Scan for the cell matching the given text and deliver its [X, Y] coordinate at center. 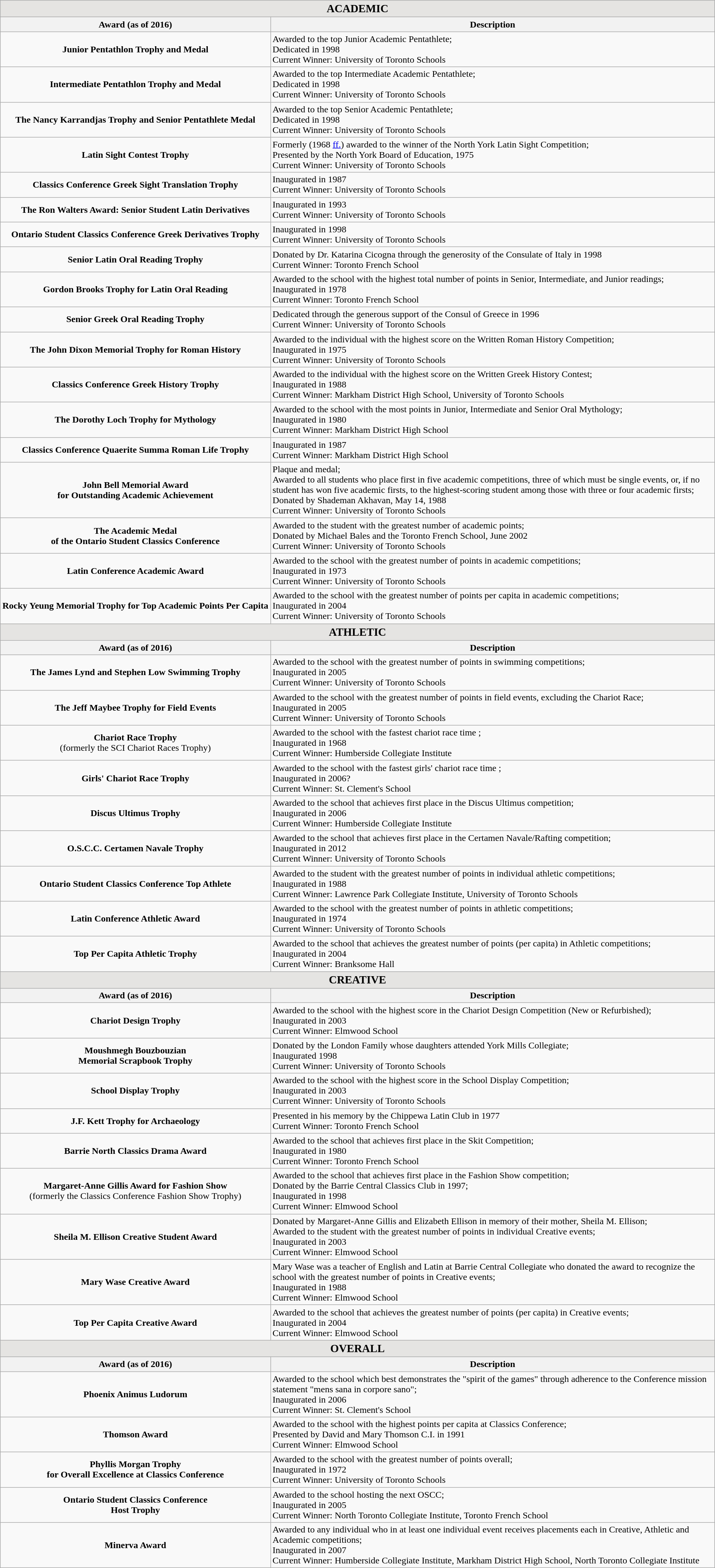
Top Per Capita Athletic Trophy [135, 954]
Thomson Award [135, 1435]
Awarded to the top Intermediate Academic Pentathlete;Dedicated in 1998Current Winner: University of Toronto Schools [493, 84]
Ontario Student Classics Conference Top Athlete [135, 883]
Dedicated through the generous support of the Consul of Greece in 1996Current Winner: University of Toronto Schools [493, 319]
Awarded to the top Senior Academic Pentathlete;Dedicated in 1998Current Winner: University of Toronto Schools [493, 120]
Latin Conference Academic Award [135, 571]
Inaugurated in 1987Current Winner: Markham District High School [493, 450]
Awarded to the top Junior Academic Pentathlete;Dedicated in 1998Current Winner: University of Toronto Schools [493, 49]
Awarded to the school with the fastest girls' chariot race time ;Inaugurated in 2006?Current Winner: St. Clement's School [493, 778]
Awarded to the school with the highest score in the Chariot Design Competition (New or Refurbished);Inaugurated in 2003Current Winner: Elmwood School [493, 1020]
Phyllis Morgan Trophyfor Overall Excellence at Classics Conference [135, 1470]
Senior Greek Oral Reading Trophy [135, 319]
Donated by the London Family whose daughters attended York Mills Collegiate;Inaugurated 1998Current Winner: University of Toronto Schools [493, 1056]
Phoenix Animus Ludorum [135, 1395]
Latin Conference Athletic Award [135, 919]
Awarded to the school with the greatest number of points in academic competitions;Inaugurated in 1973Current Winner: University of Toronto Schools [493, 571]
Awarded to the school with the fastest chariot race time ;Inaugurated in 1968Current Winner: Humberside Collegiate Institute [493, 743]
ACADEMIC [357, 9]
Awarded to the school that achieves first place in the Discus Ultimus competition;Inaugurated in 2006Current Winner: Humberside Collegiate Institute [493, 813]
O.S.C.C. Certamen Navale Trophy [135, 848]
The James Lynd and Stephen Low Swimming Trophy [135, 672]
Ontario Student Classics Conference Greek Derivatives Trophy [135, 235]
Inaugurated in 1993Current Winner: University of Toronto Schools [493, 209]
The Ron Walters Award: Senior Student Latin Derivatives [135, 209]
Minerva Award [135, 1545]
Awarded to the school with the highest score in the School Display Competition;Inaugurated in 2003Current Winner: University of Toronto Schools [493, 1091]
CREATIVE [357, 980]
Senior Latin Oral Reading Trophy [135, 259]
Inaugurated in 1998Current Winner: University of Toronto Schools [493, 235]
Awarded to the school hosting the next OSCC;Inaugurated in 2005Current Winner: North Toronto Collegiate Institute, Toronto French School [493, 1505]
Ontario Student Classics ConferenceHost Trophy [135, 1505]
Discus Ultimus Trophy [135, 813]
Classics Conference Quaerite Summa Roman Life Trophy [135, 450]
Moushmegh BouzbouzianMemorial Scrapbook Trophy [135, 1056]
Inaugurated in 1987Current Winner: University of Toronto Schools [493, 185]
Barrie North Classics Drama Award [135, 1151]
The Academic Medalof the Ontario Student Classics Conference [135, 536]
J.F. Kett Trophy for Archaeology [135, 1121]
Awarded to the school with the greatest number of points in athletic competitions;Inaugurated in 1974Current Winner: University of Toronto Schools [493, 919]
Mary Wase Creative Award [135, 1282]
Chariot Race Trophy(formerly the SCI Chariot Races Trophy) [135, 743]
Donated by Dr. Katarina Cicogna through the generosity of the Consulate of Italy in 1998Current Winner: Toronto French School [493, 259]
School Display Trophy [135, 1091]
Awarded to the school that achieves first place in the Skit Competition;Inaugurated in 1980Current Winner: Toronto French School [493, 1151]
The Nancy Karrandjas Trophy and Senior Pentathlete Medal [135, 120]
Margaret-Anne Gillis Award for Fashion Show(formerly the Classics Conference Fashion Show Trophy) [135, 1191]
Intermediate Pentathlon Trophy and Medal [135, 84]
Latin Sight Contest Trophy [135, 155]
Rocky Yeung Memorial Trophy for Top Academic Points Per Capita [135, 606]
Top Per Capita Creative Award [135, 1322]
Presented in his memory by the Chippewa Latin Club in 1977Current Winner: Toronto French School [493, 1121]
Gordon Brooks Trophy for Latin Oral Reading [135, 289]
Awarded to the school with the greatest number of points in swimming competitions;Inaugurated in 2005Current Winner: University of Toronto Schools [493, 672]
OVERALL [357, 1348]
The Jeff Maybee Trophy for Field Events [135, 708]
Junior Pentathlon Trophy and Medal [135, 49]
The Dorothy Loch Trophy for Mythology [135, 420]
Classics Conference Greek History Trophy [135, 385]
Chariot Design Trophy [135, 1020]
Sheila M. Ellison Creative Student Award [135, 1236]
John Bell Memorial Awardfor Outstanding Academic Achievement [135, 490]
ATHLETIC [357, 632]
Awarded to the school that achieves the greatest number of points (per capita) in Creative events;Inaugurated in 2004Current Winner: Elmwood School [493, 1322]
Awarded to the school with the greatest number of points overall;Inaugurated in 1972Current Winner: University of Toronto Schools [493, 1470]
The John Dixon Memorial Trophy for Roman History [135, 349]
Girls' Chariot Race Trophy [135, 778]
Classics Conference Greek Sight Translation Trophy [135, 185]
